Return the [X, Y] coordinate for the center point of the cell that contains the specified text.  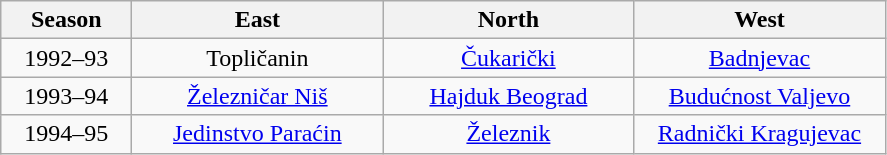
Čukarički [508, 58]
Jedinstvo Paraćin [258, 134]
1994–95 [66, 134]
Hajduk Beograd [508, 96]
1993–94 [66, 96]
Topličanin [258, 58]
1992–93 [66, 58]
West [760, 20]
North [508, 20]
Železnik [508, 134]
Budućnost Valjevo [760, 96]
Season [66, 20]
Radnički Kragujevac [760, 134]
East [258, 20]
Železničar Niš [258, 96]
Badnjevac [760, 58]
